Return [X, Y] of the center of cell containing provided text 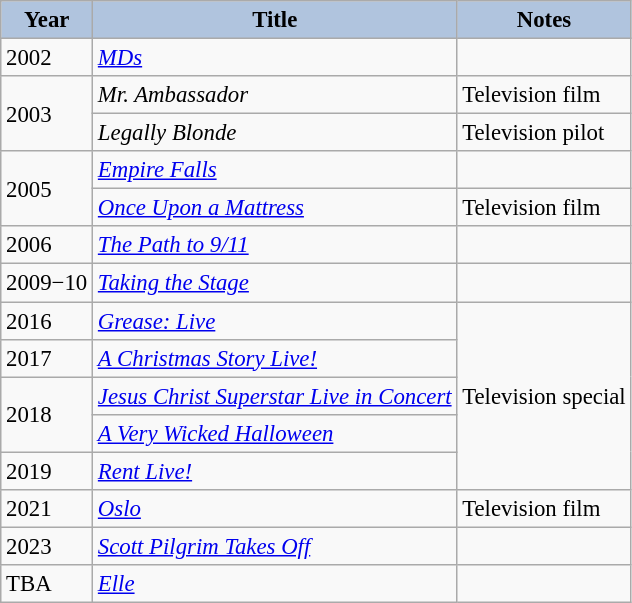
Jesus Christ Superstar Live in Concert [275, 396]
2018 [47, 414]
Oslo [275, 509]
The Path to 9/11 [275, 245]
Grease: Live [275, 321]
Once Upon a Mattress [275, 208]
TBA [47, 584]
Title [275, 20]
2009−10 [47, 283]
A Very Wicked Halloween [275, 433]
Scott Pilgrim Takes Off [275, 546]
Year [47, 20]
A Christmas Story Live! [275, 358]
Empire Falls [275, 170]
Television special [544, 396]
MDs [275, 58]
2023 [47, 546]
Mr. Ambassador [275, 95]
Television pilot [544, 133]
2016 [47, 321]
Legally Blonde [275, 133]
2002 [47, 58]
Taking the Stage [275, 283]
2019 [47, 471]
Notes [544, 20]
2003 [47, 114]
2021 [47, 509]
Elle [275, 584]
2006 [47, 245]
2017 [47, 358]
Rent Live! [275, 471]
2005 [47, 188]
